Detect which cell encompasses the target text, then output its [x, y] center coordinate. 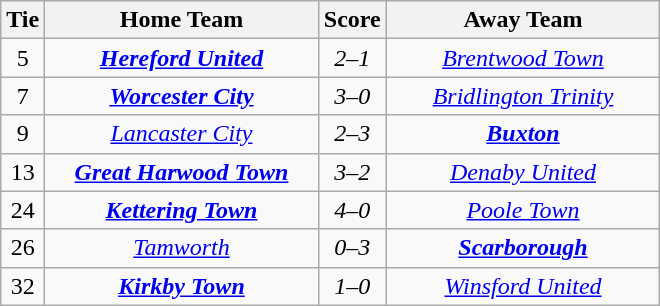
2–3 [352, 134]
9 [23, 134]
Tamworth [182, 248]
Denaby United [523, 172]
Kettering Town [182, 210]
Winsford United [523, 286]
3–0 [352, 96]
3–2 [352, 172]
Scarborough [523, 248]
26 [23, 248]
Kirkby Town [182, 286]
7 [23, 96]
Great Harwood Town [182, 172]
24 [23, 210]
Away Team [523, 20]
Hereford United [182, 58]
1–0 [352, 286]
Buxton [523, 134]
Worcester City [182, 96]
13 [23, 172]
Brentwood Town [523, 58]
5 [23, 58]
Score [352, 20]
Home Team [182, 20]
2–1 [352, 58]
Poole Town [523, 210]
Lancaster City [182, 134]
0–3 [352, 248]
32 [23, 286]
Bridlington Trinity [523, 96]
Tie [23, 20]
4–0 [352, 210]
